From the cell containing the given text, extract its center point as (x, y) coordinate. 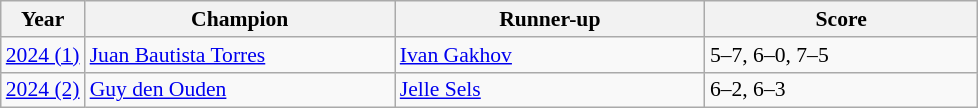
Ivan Gakhov (550, 55)
Champion (240, 19)
2024 (1) (43, 55)
Jelle Sels (550, 90)
Score (842, 19)
6–2, 6–3 (842, 90)
Juan Bautista Torres (240, 55)
Year (43, 19)
Guy den Ouden (240, 90)
2024 (2) (43, 90)
5–7, 6–0, 7–5 (842, 55)
Runner-up (550, 19)
